Detect which cell encompasses the target text, then output its (X, Y) center coordinate. 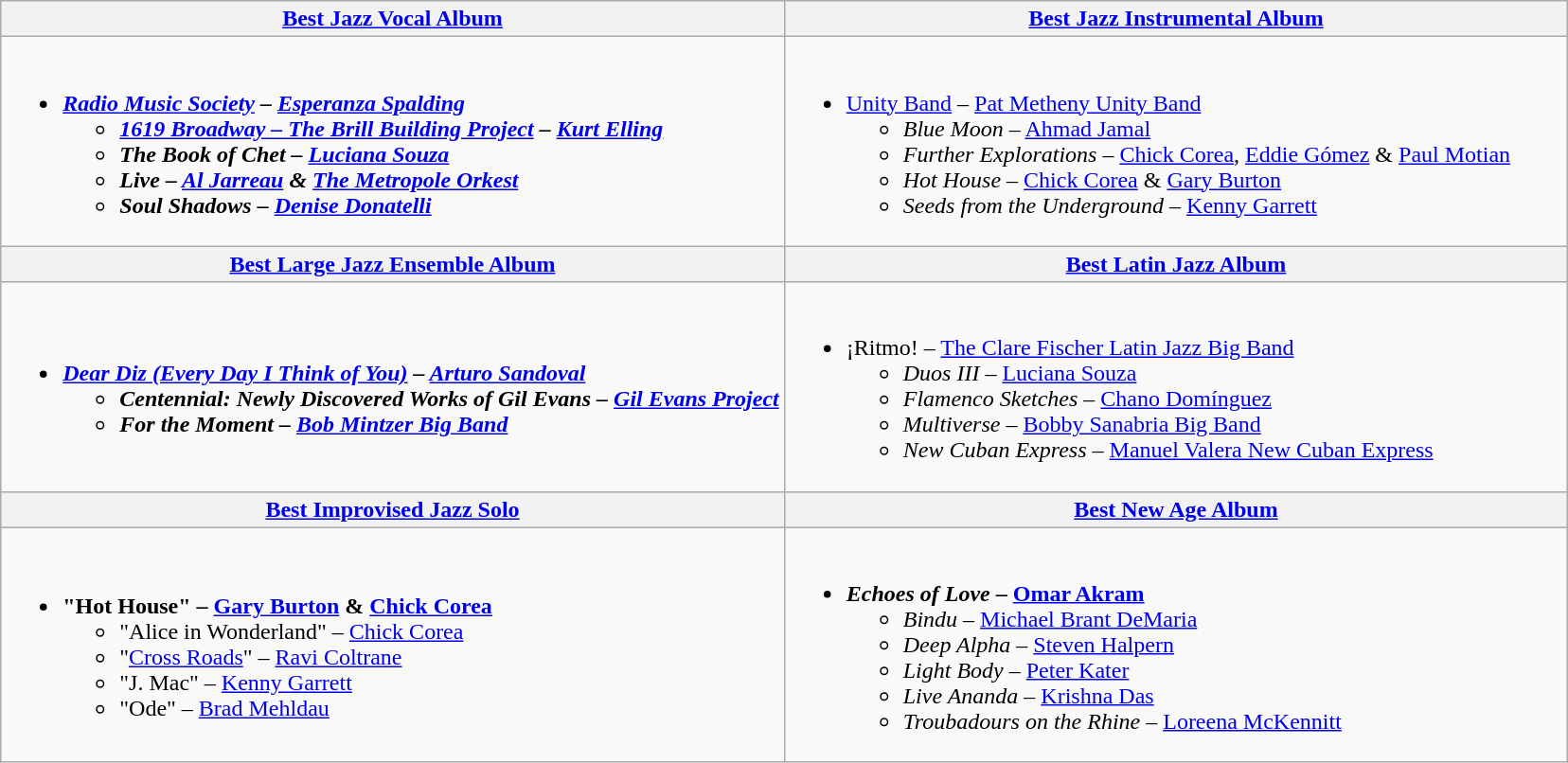
Best Latin Jazz Album (1176, 264)
Best Jazz Instrumental Album (1176, 19)
Best Large Jazz Ensemble Album (392, 264)
Best Jazz Vocal Album (392, 19)
Best New Age Album (1176, 509)
Best Improvised Jazz Solo (392, 509)
"Hot House" – Gary Burton & Chick Corea"Alice in Wonderland" – Chick Corea"Cross Roads" – Ravi Coltrane"J. Mac" – Kenny Garrett"Ode" – Brad Mehldau (392, 645)
